Provide the (X, Y) coordinate of the cell's center where the given text is located.  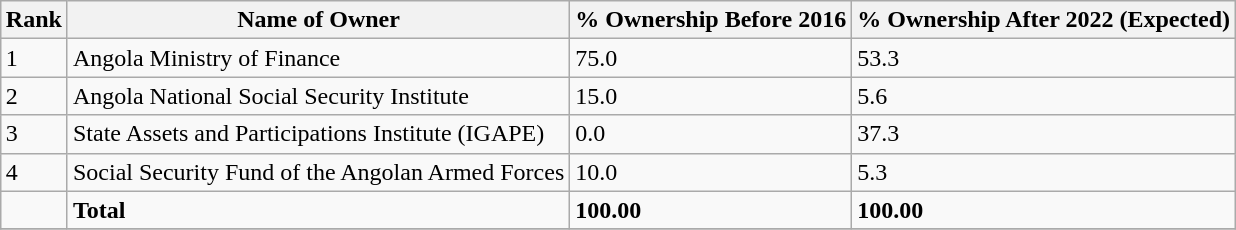
Rank (34, 20)
53.3 (1044, 58)
10.0 (711, 172)
% Ownership After 2022 (Expected) (1044, 20)
Angola Ministry of Finance (318, 58)
% Ownership Before 2016 (711, 20)
5.6 (1044, 96)
1 (34, 58)
75.0 (711, 58)
3 (34, 134)
State Assets and Participations Institute (IGAPE) (318, 134)
2 (34, 96)
15.0 (711, 96)
4 (34, 172)
Social Security Fund of the Angolan Armed Forces (318, 172)
5.3 (1044, 172)
37.3 (1044, 134)
Total (318, 210)
Name of Owner (318, 20)
0.0 (711, 134)
Angola National Social Security Institute (318, 96)
